Capture the cell that displays the provided text and extract its [X, Y] central coordinate. 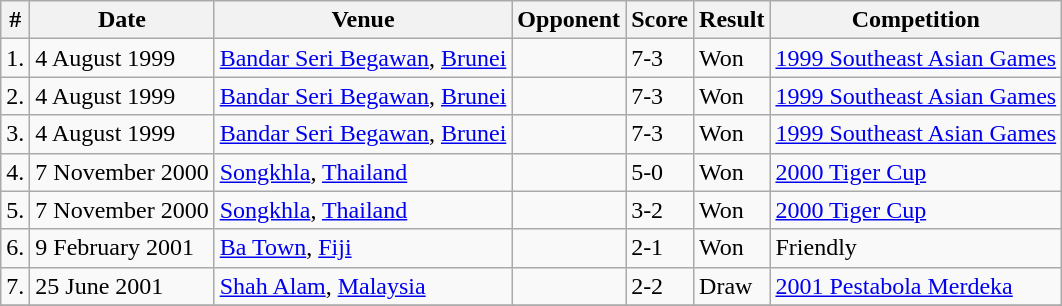
9 February 2001 [122, 248]
Result [732, 20]
Shah Alam, Malaysia [363, 286]
25 June 2001 [122, 286]
2001 Pestabola Merdeka [916, 286]
2. [16, 96]
6. [16, 248]
3. [16, 134]
Venue [363, 20]
2-2 [660, 286]
Competition [916, 20]
# [16, 20]
Date [122, 20]
1. [16, 58]
Ba Town, Fiji [363, 248]
2-1 [660, 248]
4. [16, 172]
Opponent [569, 20]
Score [660, 20]
Friendly [916, 248]
3-2 [660, 210]
Draw [732, 286]
7. [16, 286]
5-0 [660, 172]
5. [16, 210]
